Determine the (x, y) coordinate at the center of the cell enclosing the given text.  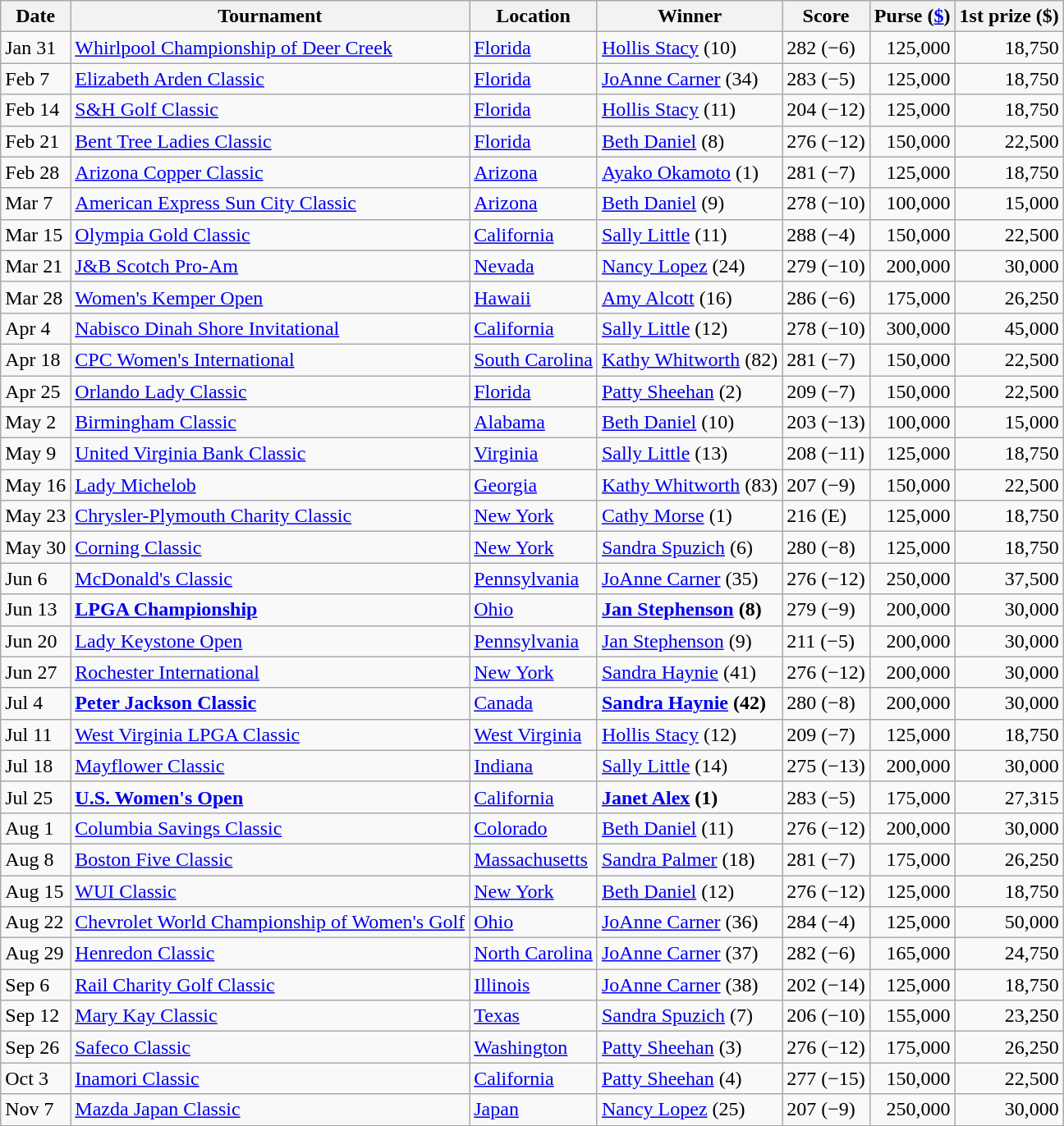
Mazda Japan Classic (270, 1110)
Aug 22 (36, 922)
284 (−4) (826, 922)
286 (−6) (826, 297)
West Virginia LPGA Classic (270, 735)
Mayflower Classic (270, 766)
Beth Daniel (9) (690, 204)
J&B Scotch Pro-Am (270, 266)
277 (−15) (826, 1078)
Arizona Copper Classic (270, 172)
Indiana (534, 766)
Aug 1 (36, 828)
Sandra Haynie (41) (690, 672)
Bent Tree Ladies Classic (270, 141)
Sally Little (11) (690, 235)
McDonald's Classic (270, 579)
Apr 25 (36, 391)
Georgia (534, 485)
Ayako Okamoto (1) (690, 172)
Massachusetts (534, 859)
Mar 7 (36, 204)
Colorado (534, 828)
WUI Classic (270, 890)
202 (−14) (826, 985)
Nabisco Dinah Shore Invitational (270, 328)
Sep 6 (36, 985)
JoAnne Carner (36) (690, 922)
May 23 (36, 516)
Lady Keystone Open (270, 641)
Chevrolet World Championship of Women's Golf (270, 922)
Henredon Classic (270, 954)
Feb 14 (36, 110)
North Carolina (534, 954)
Jan Stephenson (8) (690, 610)
Beth Daniel (10) (690, 423)
Location (534, 16)
Nevada (534, 266)
Feb 7 (36, 79)
Washington (534, 1047)
Score (826, 16)
Virginia (534, 454)
Sandra Spuzich (7) (690, 1016)
Nov 7 (36, 1110)
Patty Sheehan (4) (690, 1078)
JoAnne Carner (38) (690, 985)
155,000 (912, 1016)
Hawaii (534, 297)
Jan 31 (36, 48)
300,000 (912, 328)
Jul 18 (36, 766)
Amy Alcott (16) (690, 297)
Jun 6 (36, 579)
Jun 20 (36, 641)
JoAnne Carner (35) (690, 579)
Feb 21 (36, 141)
279 (−9) (826, 610)
Jan Stephenson (9) (690, 641)
288 (−4) (826, 235)
23,250 (1009, 1016)
Patty Sheehan (2) (690, 391)
279 (−10) (826, 266)
Lady Michelob (270, 485)
50,000 (1009, 922)
American Express Sun City Classic (270, 204)
27,315 (1009, 797)
206 (−10) (826, 1016)
Jul 25 (36, 797)
Columbia Savings Classic (270, 828)
Sep 26 (36, 1047)
Oct 3 (36, 1078)
Winner (690, 16)
Kathy Whitworth (82) (690, 359)
Patty Sheehan (3) (690, 1047)
Sandra Haynie (42) (690, 703)
Nancy Lopez (25) (690, 1110)
Whirlpool Championship of Deer Creek (270, 48)
U.S. Women's Open (270, 797)
Corning Classic (270, 547)
Cathy Morse (1) (690, 516)
United Virginia Bank Classic (270, 454)
Elizabeth Arden Classic (270, 79)
Sep 12 (36, 1016)
Women's Kemper Open (270, 297)
Apr 18 (36, 359)
165,000 (912, 954)
West Virginia (534, 735)
Jun 27 (36, 672)
May 2 (36, 423)
Jun 13 (36, 610)
Beth Daniel (12) (690, 890)
JoAnne Carner (37) (690, 954)
LPGA Championship (270, 610)
Alabama (534, 423)
Orlando Lady Classic (270, 391)
Hollis Stacy (10) (690, 48)
203 (−13) (826, 423)
Beth Daniel (8) (690, 141)
Mar 21 (36, 266)
CPC Women's International (270, 359)
South Carolina (534, 359)
24,750 (1009, 954)
Sally Little (12) (690, 328)
May 16 (36, 485)
Mary Kay Classic (270, 1016)
Beth Daniel (11) (690, 828)
Aug 8 (36, 859)
Canada (534, 703)
Hollis Stacy (12) (690, 735)
Janet Alex (1) (690, 797)
Kathy Whitworth (83) (690, 485)
1st prize ($) (1009, 16)
May 30 (36, 547)
Peter Jackson Classic (270, 703)
Rochester International (270, 672)
S&H Golf Classic (270, 110)
Japan (534, 1110)
Aug 15 (36, 890)
Inamori Classic (270, 1078)
Feb 28 (36, 172)
204 (−12) (826, 110)
Mar 15 (36, 235)
Sally Little (13) (690, 454)
Boston Five Classic (270, 859)
Safeco Classic (270, 1047)
May 9 (36, 454)
Illinois (534, 985)
Nancy Lopez (24) (690, 266)
Tournament (270, 16)
Hollis Stacy (11) (690, 110)
Sally Little (14) (690, 766)
Date (36, 16)
Jul 11 (36, 735)
Texas (534, 1016)
Olympia Gold Classic (270, 235)
Mar 28 (36, 297)
45,000 (1009, 328)
Sandra Spuzich (6) (690, 547)
208 (−11) (826, 454)
216 (E) (826, 516)
211 (−5) (826, 641)
275 (−13) (826, 766)
Chrysler-Plymouth Charity Classic (270, 516)
Apr 4 (36, 328)
Aug 29 (36, 954)
Rail Charity Golf Classic (270, 985)
Purse ($) (912, 16)
JoAnne Carner (34) (690, 79)
Sandra Palmer (18) (690, 859)
Birmingham Classic (270, 423)
Jul 4 (36, 703)
37,500 (1009, 579)
